Provide the (X, Y) coordinate of the cell's center where the given text is located.  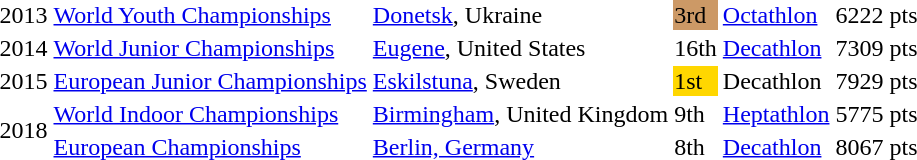
Eskilstuna, Sweden (520, 81)
Donetsk, Ukraine (520, 15)
9th (696, 114)
World Youth Championships (210, 15)
Eugene, United States (520, 48)
1st (696, 81)
European Junior Championships (210, 81)
16th (696, 48)
3rd (696, 15)
World Junior Championships (210, 48)
Heptathlon (776, 114)
Octathlon (776, 15)
Birmingham, United Kingdom (520, 114)
World Indoor Championships (210, 114)
